Pinpoint the cell where the given text exists, returning its (x, y) midpoint coordinate. 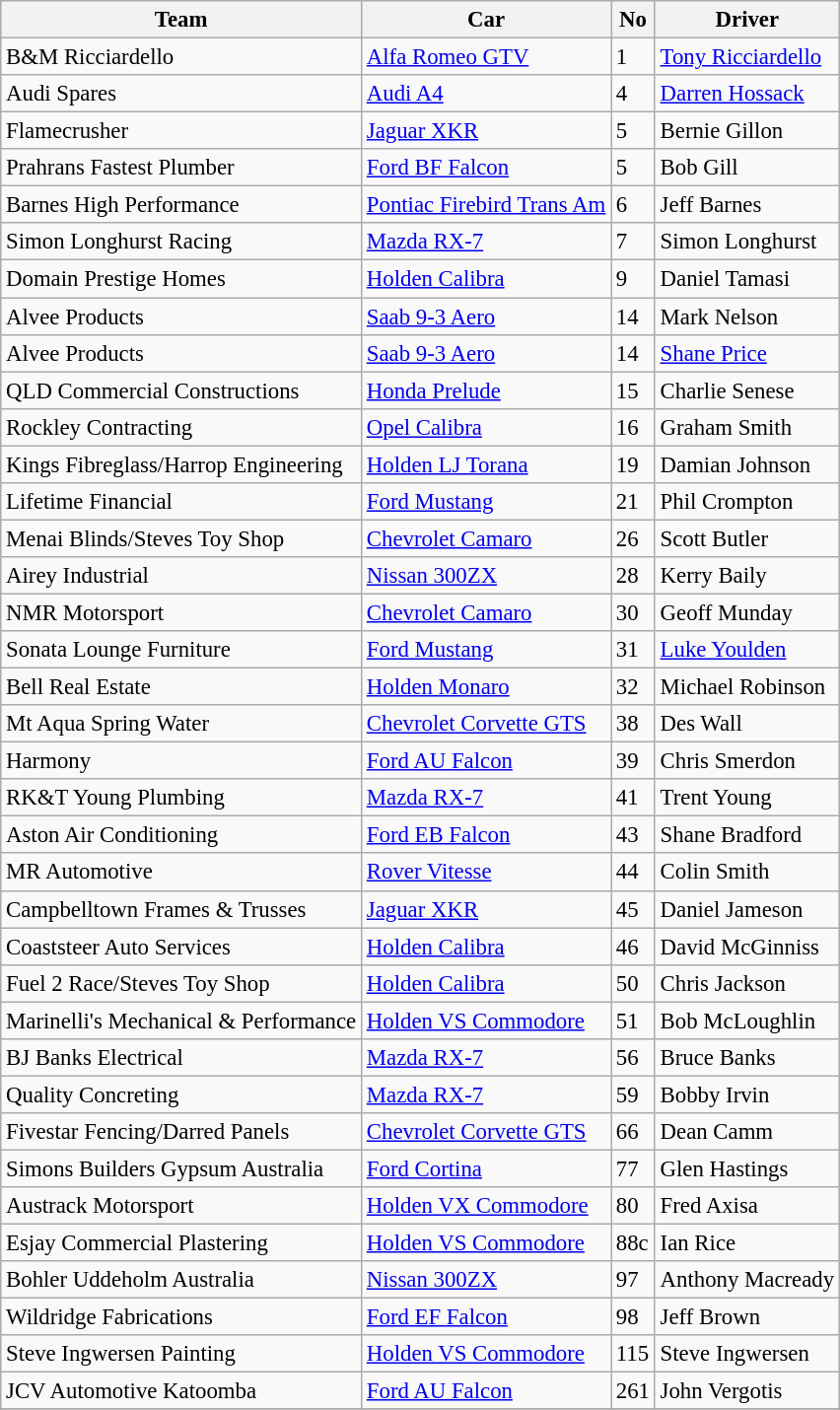
QLD Commercial Constructions (181, 390)
28 (633, 576)
Marinelli's Mechanical & Performance (181, 1021)
44 (633, 873)
Esjay Commercial Plastering (181, 1243)
26 (633, 538)
NMR Motorsport (181, 612)
50 (633, 983)
261 (633, 1391)
Aston Air Conditioning (181, 835)
Driver (747, 20)
Opel Calibra (487, 427)
Holden VX Commodore (487, 1206)
Ford Cortina (487, 1168)
Team (181, 20)
Bohler Uddeholm Australia (181, 1280)
Scott Butler (747, 538)
Simon Longhurst (747, 242)
9 (633, 279)
39 (633, 761)
Rover Vitesse (487, 873)
Domain Prestige Homes (181, 279)
MR Automotive (181, 873)
No (633, 20)
Ford EB Falcon (487, 835)
Steve Ingwersen Painting (181, 1354)
21 (633, 502)
Simons Builders Gypsum Australia (181, 1168)
Alfa Romeo GTV (487, 57)
Phil Crompton (747, 502)
Dean Camm (747, 1132)
Damian Johnson (747, 464)
Prahrans Fastest Plumber (181, 168)
31 (633, 650)
Menai Blinds/Steves Toy Shop (181, 538)
Jeff Brown (747, 1317)
Car (487, 20)
Fuel 2 Race/Steves Toy Shop (181, 983)
15 (633, 390)
Graham Smith (747, 427)
46 (633, 947)
Shane Price (747, 353)
Austrack Motorsport (181, 1206)
JCV Automotive Katoomba (181, 1391)
Sonata Lounge Furniture (181, 650)
Glen Hastings (747, 1168)
Ian Rice (747, 1243)
41 (633, 798)
Luke Youlden (747, 650)
Bruce Banks (747, 1058)
Geoff Munday (747, 612)
43 (633, 835)
Audi Spares (181, 94)
John Vergotis (747, 1391)
Anthony Macready (747, 1280)
David McGinniss (747, 947)
Simon Longhurst Racing (181, 242)
B&M Ricciardello (181, 57)
Bernie Gillon (747, 131)
32 (633, 687)
Audi A4 (487, 94)
45 (633, 909)
Trent Young (747, 798)
Wildridge Fabrications (181, 1317)
RK&T Young Plumbing (181, 798)
Harmony (181, 761)
BJ Banks Electrical (181, 1058)
6 (633, 205)
Darren Hossack (747, 94)
115 (633, 1354)
Steve Ingwersen (747, 1354)
Airey Industrial (181, 576)
Bob McLoughlin (747, 1021)
Campbelltown Frames & Trusses (181, 909)
Kings Fibreglass/Harrop Engineering (181, 464)
Coaststeer Auto Services (181, 947)
Charlie Senese (747, 390)
16 (633, 427)
Kerry Baily (747, 576)
77 (633, 1168)
Quality Concreting (181, 1094)
Barnes High Performance (181, 205)
51 (633, 1021)
Mt Aqua Spring Water (181, 724)
59 (633, 1094)
Daniel Jameson (747, 909)
97 (633, 1280)
98 (633, 1317)
4 (633, 94)
Bobby Irvin (747, 1094)
Fivestar Fencing/Darred Panels (181, 1132)
Michael Robinson (747, 687)
Holden Monaro (487, 687)
19 (633, 464)
Rockley Contracting (181, 427)
30 (633, 612)
1 (633, 57)
Chris Smerdon (747, 761)
Bob Gill (747, 168)
56 (633, 1058)
66 (633, 1132)
Des Wall (747, 724)
Honda Prelude (487, 390)
Pontiac Firebird Trans Am (487, 205)
38 (633, 724)
Ford BF Falcon (487, 168)
Lifetime Financial (181, 502)
80 (633, 1206)
Fred Axisa (747, 1206)
Tony Ricciardello (747, 57)
7 (633, 242)
Chris Jackson (747, 983)
Ford EF Falcon (487, 1317)
Mark Nelson (747, 317)
Colin Smith (747, 873)
Daniel Tamasi (747, 279)
Shane Bradford (747, 835)
Flamecrusher (181, 131)
88c (633, 1243)
Holden LJ Torana (487, 464)
Bell Real Estate (181, 687)
Jeff Barnes (747, 205)
